Find where the given text appears and provide that cell's center as [x, y] coordinate. 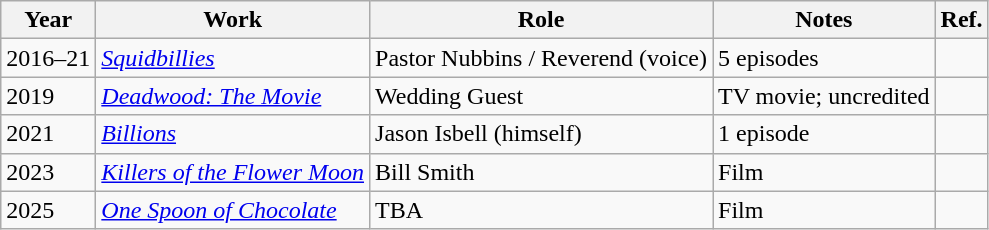
Squidbillies [233, 58]
2025 [48, 210]
Wedding Guest [542, 96]
Jason Isbell (himself) [542, 134]
Deadwood: The Movie [233, 96]
One Spoon of Chocolate [233, 210]
Pastor Nubbins / Reverend (voice) [542, 58]
Notes [824, 20]
TBA [542, 210]
Role [542, 20]
Bill Smith [542, 172]
Killers of the Flower Moon [233, 172]
2023 [48, 172]
Billions [233, 134]
1 episode [824, 134]
TV movie; uncredited [824, 96]
Work [233, 20]
5 episodes [824, 58]
2016–21 [48, 58]
2019 [48, 96]
2021 [48, 134]
Year [48, 20]
Ref. [962, 20]
